Return (X, Y) of the center of cell containing provided text 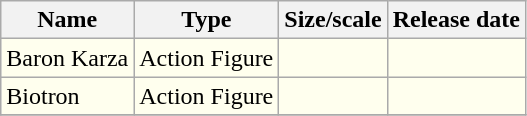
Release date (456, 20)
Size/scale (333, 20)
Baron Karza (68, 58)
Biotron (68, 96)
Type (206, 20)
Name (68, 20)
